Search for the cell housing the specified text and yield its [x, y] center coordinate. 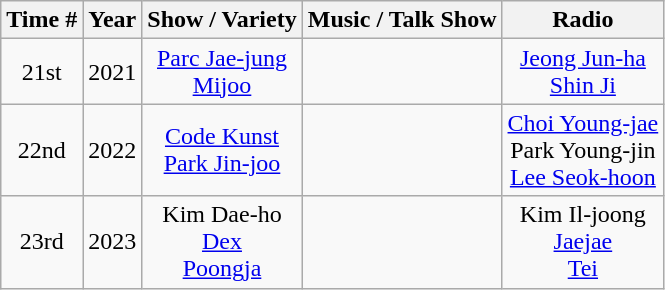
2021 [112, 72]
Year [112, 20]
Radio [583, 20]
2023 [112, 242]
Parc Jae-jungMijoo [222, 72]
Kim Dae-hoDexPoongja [222, 242]
Kim Il-joongJaejaeTei [583, 242]
2022 [112, 150]
Music / Talk Show [402, 20]
Code KunstPark Jin-joo [222, 150]
23rd [42, 242]
21st [42, 72]
22nd [42, 150]
Show / Variety [222, 20]
Choi Young-jaePark Young-jinLee Seok-hoon [583, 150]
Jeong Jun-haShin Ji [583, 72]
Time # [42, 20]
